Find where the given text appears and provide that cell's center as (X, Y) coordinate. 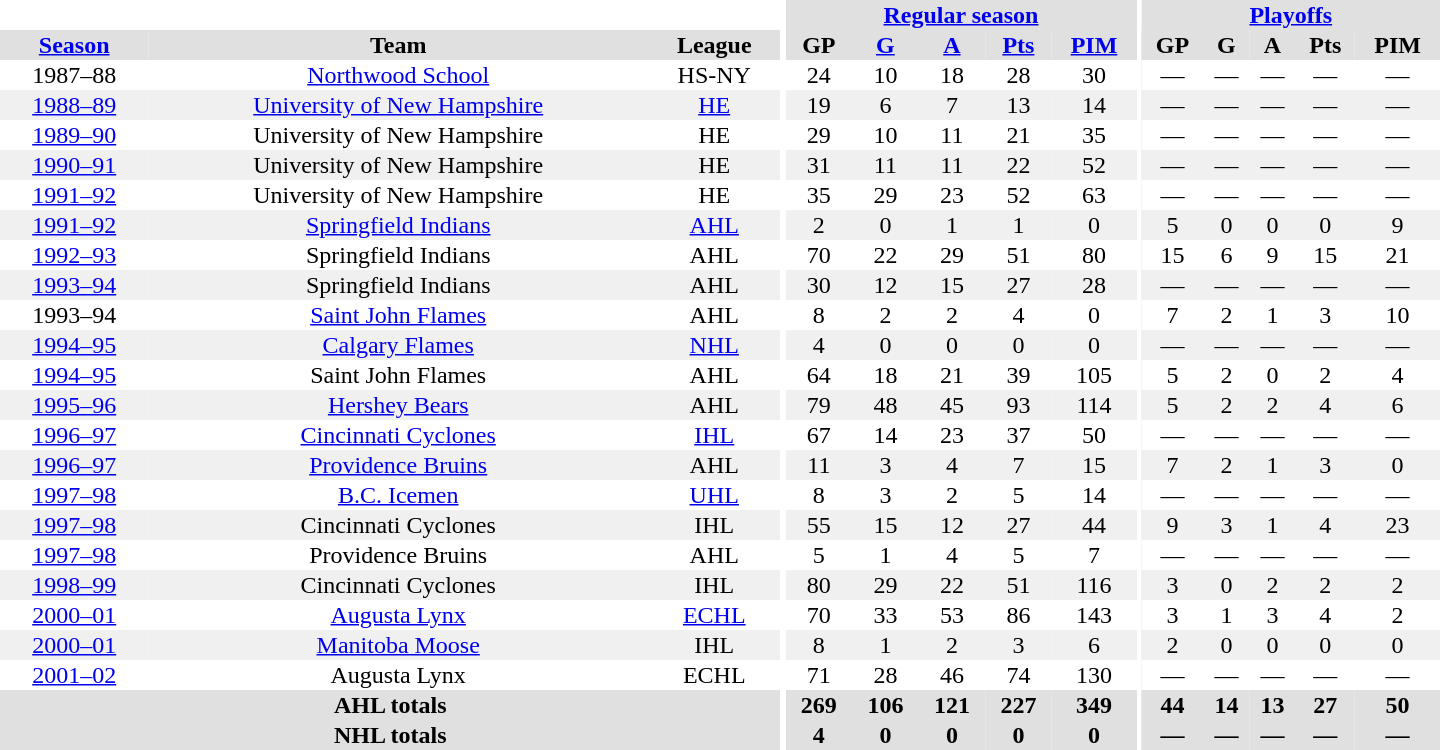
105 (1094, 375)
1992–93 (74, 255)
Regular season (962, 15)
AHL totals (390, 705)
UHL (714, 495)
Hershey Bears (398, 405)
55 (820, 525)
NHL totals (390, 735)
33 (886, 615)
HS-NY (714, 75)
League (714, 45)
64 (820, 375)
269 (820, 705)
46 (952, 675)
1988–89 (74, 105)
63 (1094, 195)
227 (1018, 705)
93 (1018, 405)
45 (952, 405)
Northwood School (398, 75)
NHL (714, 345)
121 (952, 705)
Team (398, 45)
79 (820, 405)
Manitoba Moose (398, 645)
67 (820, 435)
1990–91 (74, 165)
B.C. Icemen (398, 495)
106 (886, 705)
48 (886, 405)
Calgary Flames (398, 345)
37 (1018, 435)
1989–90 (74, 135)
116 (1094, 585)
1998–99 (74, 585)
74 (1018, 675)
143 (1094, 615)
130 (1094, 675)
19 (820, 105)
39 (1018, 375)
Playoffs (1290, 15)
Season (74, 45)
24 (820, 75)
86 (1018, 615)
114 (1094, 405)
2001–02 (74, 675)
1995–96 (74, 405)
53 (952, 615)
349 (1094, 705)
71 (820, 675)
31 (820, 165)
1987–88 (74, 75)
